Output the (X, Y) coordinate of the center of the cell containing the given text.  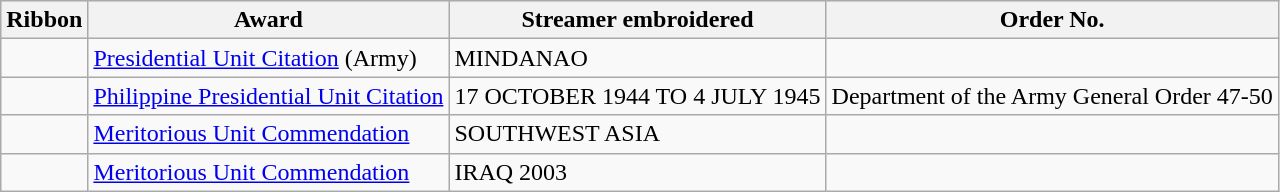
Award (268, 20)
Department of the Army General Order 47-50 (1052, 96)
SOUTHWEST ASIA (638, 134)
Philippine Presidential Unit Citation (268, 96)
Order No. (1052, 20)
Presidential Unit Citation (Army) (268, 58)
Ribbon (44, 20)
IRAQ 2003 (638, 172)
Streamer embroidered (638, 20)
17 OCTOBER 1944 TO 4 JULY 1945 (638, 96)
MINDANAO (638, 58)
